Identify which cell holds the provided text, then report its [x, y] central coordinate. 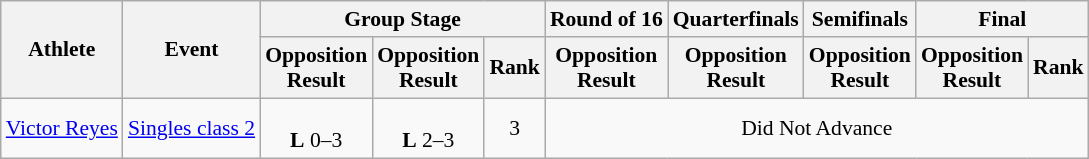
Group Stage [402, 19]
Semifinals [860, 19]
Did Not Advance [817, 128]
L 2–3 [428, 128]
Round of 16 [606, 19]
L 0–3 [316, 128]
3 [514, 128]
Final [1002, 19]
Victor Reyes [62, 128]
Quarterfinals [736, 19]
Event [192, 50]
Athlete [62, 50]
Singles class 2 [192, 128]
